Extract the [x, y] coordinate from the center of the cell holding the provided text.  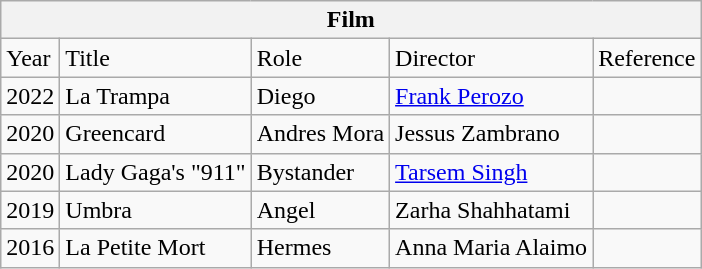
Reference [647, 58]
2016 [30, 248]
Diego [320, 96]
Umbra [156, 210]
Angel [320, 210]
Zarha Shahhatami [492, 210]
2022 [30, 96]
Tarsem Singh [492, 172]
Film [351, 20]
Andres Mora [320, 134]
Title [156, 58]
Director [492, 58]
Lady Gaga's "911" [156, 172]
2019 [30, 210]
Role [320, 58]
La Trampa [156, 96]
Bystander [320, 172]
Greencard [156, 134]
Frank Perozo [492, 96]
Hermes [320, 248]
La Petite Mort [156, 248]
Anna Maria Alaimo [492, 248]
Jessus Zambrano [492, 134]
Year [30, 58]
